Capture the cell that displays the provided text and extract its [x, y] central coordinate. 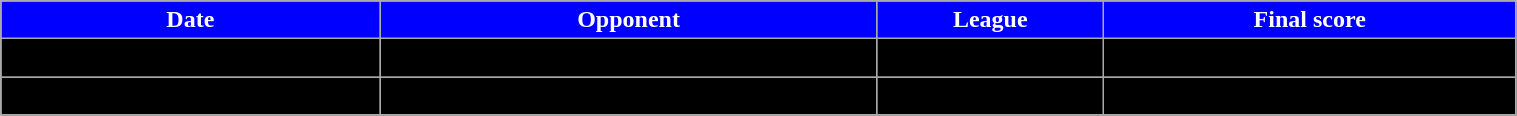
September 22 [190, 96]
6-2, Minnesota [1310, 58]
9-1, Minnesota [1310, 96]
League [990, 20]
Final score [1310, 20]
Date [190, 20]
Western Mustangs [628, 58]
Whitby Wolves [628, 96]
Opponent [628, 20]
September 21 [190, 58]
CIS [990, 58]
PWHL [990, 96]
